Find where the given text appears and provide that cell's center as [x, y] coordinate. 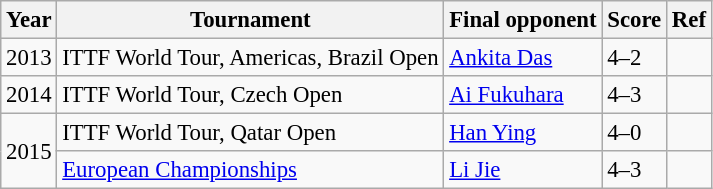
Tournament [250, 20]
4–0 [634, 133]
Ref [690, 20]
2014 [29, 95]
ITTF World Tour, Czech Open [250, 95]
ITTF World Tour, Americas, Brazil Open [250, 58]
European Championships [250, 170]
Year [29, 20]
Ai Fukuhara [523, 95]
Han Ying [523, 133]
Ankita Das [523, 58]
2013 [29, 58]
Li Jie [523, 170]
4–2 [634, 58]
ITTF World Tour, Qatar Open [250, 133]
Score [634, 20]
2015 [29, 152]
Final opponent [523, 20]
